Detect which cell encompasses the target text, then output its [x, y] center coordinate. 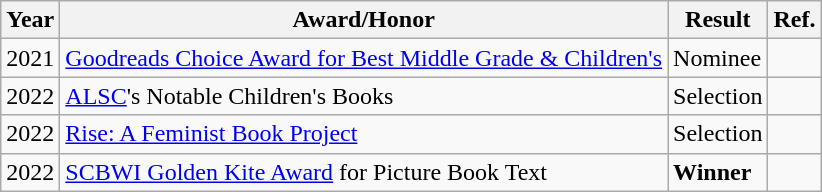
Result [718, 20]
Nominee [718, 58]
Award/Honor [364, 20]
Winner [718, 172]
Goodreads Choice Award for Best Middle Grade & Children's [364, 58]
Year [30, 20]
Ref. [794, 20]
Rise: A Feminist Book Project [364, 134]
SCBWI Golden Kite Award for Picture Book Text [364, 172]
ALSC's Notable Children's Books [364, 96]
2021 [30, 58]
